Identify which cell holds the provided text, then report its [X, Y] central coordinate. 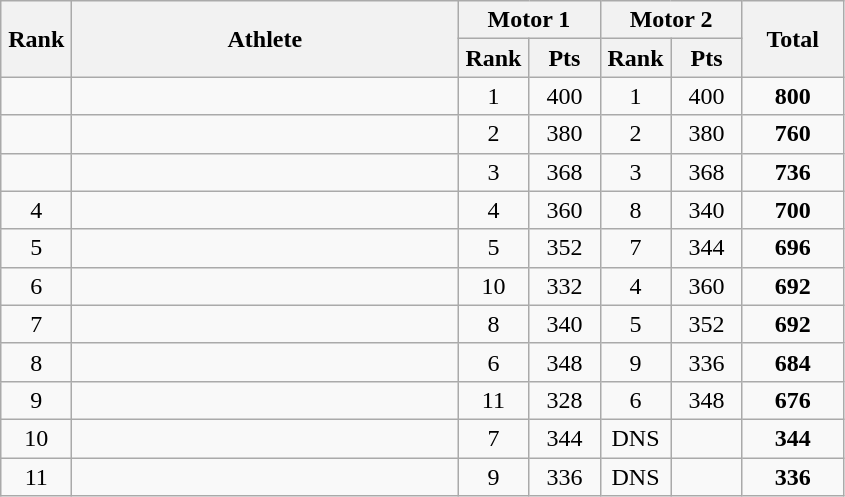
328 [564, 400]
760 [792, 134]
800 [792, 96]
696 [792, 248]
Motor 1 [529, 20]
736 [792, 172]
684 [792, 362]
Athlete [265, 39]
332 [564, 286]
700 [792, 210]
Motor 2 [671, 20]
676 [792, 400]
Total [792, 39]
